For the text-containing cell, return its midpoint in [X, Y] coordinate format. 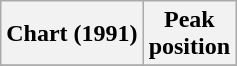
Peakposition [189, 34]
Chart (1991) [72, 34]
